Output the (X, Y) coordinate of the center of the cell containing the given text.  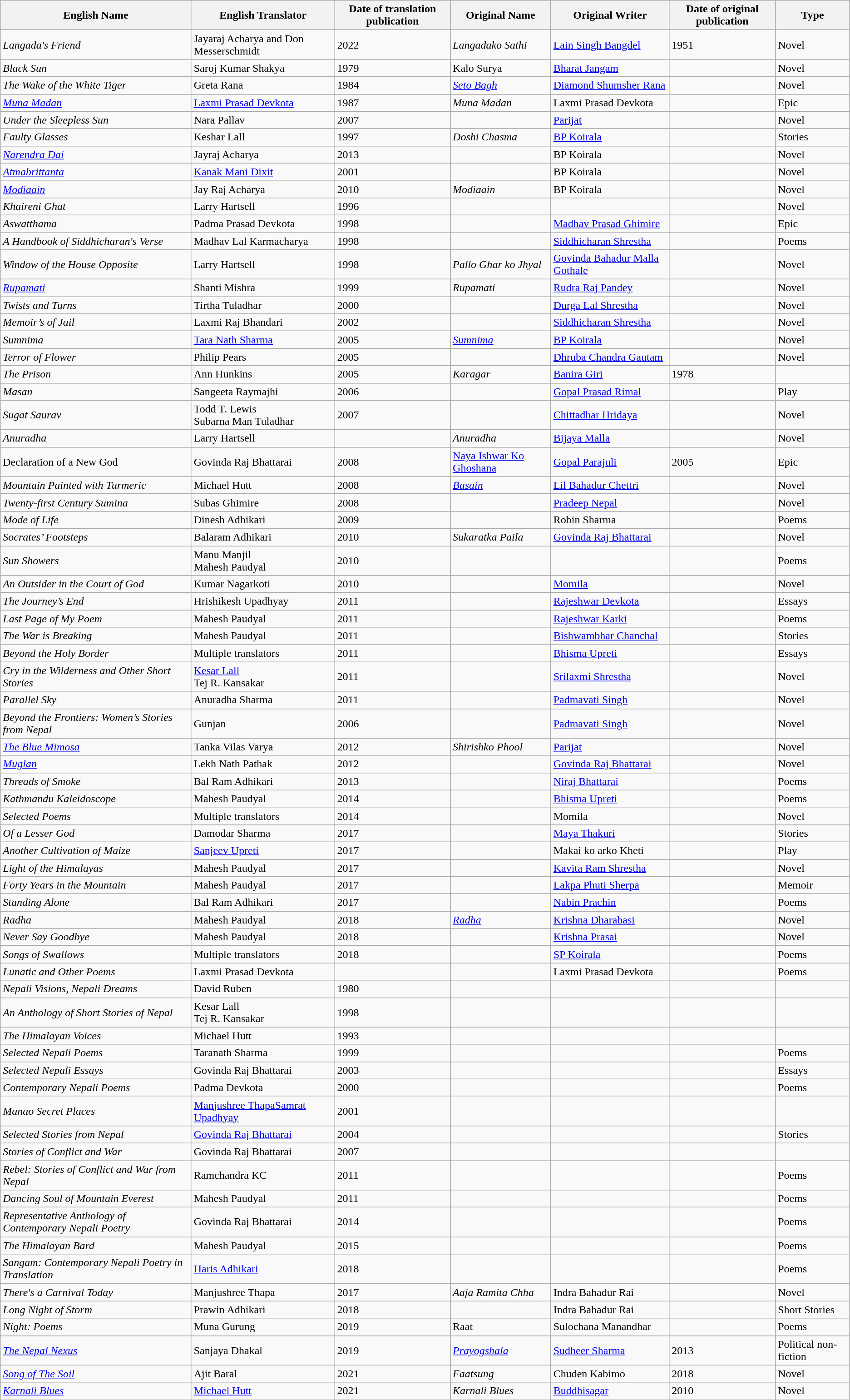
Sanjaya Dhakal (263, 1350)
Of a Lesser God (96, 833)
Kumar Nagarkoti (263, 584)
Diamond Shumsher Rana (610, 85)
Anuradha Sharma (263, 700)
Lil Bahadur Chettri (610, 485)
Saroj Kumar Shakya (263, 68)
2009 (392, 520)
Krishna Dharabasi (610, 920)
Memoir (813, 885)
Maya Thakuri (610, 833)
Sangeeta Raymajhi (263, 392)
1993 (392, 1036)
Bishwambhar Chanchal (610, 636)
Krishna Prasai (610, 937)
2003 (392, 1070)
Jayaraj Acharya and Don Messerschmidt (263, 45)
David Ruben (263, 989)
The Wake of the White Tiger (96, 85)
Langada's Friend (96, 45)
1984 (392, 85)
Naya Ishwar Ko Ghoshana (501, 462)
An Anthology of Short Stories of Nepal (96, 1012)
Gopal Parajuli (610, 462)
Socrates’ Footsteps (96, 537)
Aaja Ramita Chha (501, 1292)
Political non-fiction (813, 1350)
There's a Carnival Today (96, 1292)
Narendra Dai (96, 154)
Laxmi Raj Bhandari (263, 323)
Sukaratka Paila (501, 537)
Todd T. LewisSubarna Man Tuladhar (263, 415)
Chittadhar Hridaya (610, 415)
Basain (501, 485)
Muna Gurung (263, 1327)
Manao Secret Places (96, 1111)
An Outsider in the Court of God (96, 584)
Parallel Sky (96, 700)
English Translator (263, 15)
Memoir’s of Jail (96, 323)
Govinda Bahadur Malla Gothale (610, 264)
Selected Nepali Poems (96, 1053)
Robin Sharma (610, 520)
English Name (96, 15)
Black Sun (96, 68)
Sudheer Sharma (610, 1350)
Lunatic and Other Poems (96, 972)
1951 (722, 45)
Dinesh Adhikari (263, 520)
Hrishikesh Upadhyay (263, 601)
The Blue Mimosa (96, 747)
Prayogshala (501, 1350)
1997 (392, 137)
Songs of Swallows (96, 954)
Faatsung (501, 1374)
2004 (392, 1134)
Lain Singh Bangdel (610, 45)
Subas Ghimire (263, 502)
A Handbook of Siddhicharan's Verse (96, 241)
Muglan (96, 764)
Another Cultivation of Maize (96, 850)
Selected Stories from Nepal (96, 1134)
Kanak Mani Dixit (263, 172)
Pradeep Nepal (610, 502)
Ajit Baral (263, 1374)
Padma Devkota (263, 1087)
2015 (392, 1246)
Niraj Bhattarai (610, 781)
Short Stories (813, 1310)
Stories of Conflict and War (96, 1152)
The Himalayan Voices (96, 1036)
Chuden Kabimo (610, 1374)
Raat (501, 1327)
Contemporary Nepali Poems (96, 1087)
Selected Nepali Essays (96, 1070)
Philip Pears (263, 357)
Original Name (501, 15)
Twists and Turns (96, 305)
Under the Sleepless Sun (96, 120)
1996 (392, 206)
Dancing Soul of Mountain Everest (96, 1199)
The Prison (96, 374)
Manu ManjilMahesh Paudyal (263, 561)
SP Koirala (610, 954)
The Himalayan Bard (96, 1246)
Rudra Raj Pandey (610, 288)
Shanti Mishra (263, 288)
Banira Giri (610, 374)
Manjushree ThapaSamrat Upadhyay (263, 1111)
Damodar Sharma (263, 833)
Song of The Soil (96, 1374)
Sulochana Manandhar (610, 1327)
Madhav Lal Karmacharya (263, 241)
Shirishko Phool (501, 747)
Terror of Flower (96, 357)
Long Night of Storm (96, 1310)
Threads of Smoke (96, 781)
2002 (392, 323)
Date of original publication (722, 15)
Masan (96, 392)
Tara Nath Sharma (263, 340)
Greta Rana (263, 85)
Rajeshwar Karki (610, 619)
Tirtha Tuladhar (263, 305)
Doshi Chasma (501, 137)
The War is Breaking (96, 636)
Never Say Goodbye (96, 937)
Type (813, 15)
1978 (722, 374)
Nepali Visions, Nepali Dreams (96, 989)
Bijaya Malla (610, 438)
Window of the House Opposite (96, 264)
Makai ko arko Kheti (610, 850)
Twenty-first Century Sumina (96, 502)
Kalo Surya (501, 68)
1980 (392, 989)
Nabin Prachin (610, 903)
Dhruba Chandra Gautam (610, 357)
Rebel: Stories of Conflict and War from Nepal (96, 1175)
Mountain Painted with Turmeric (96, 485)
Light of the Himalayas (96, 868)
Beyond the Holy Border (96, 653)
Kathmandu Kaleidoscope (96, 799)
Selected Poems (96, 816)
Representative Anthology of Contemporary Nepali Poetry (96, 1222)
Ramchandra KC (263, 1175)
Nara Pallav (263, 120)
The Journey’s End (96, 601)
Keshar Lall (263, 137)
Bharat Jangam (610, 68)
Sugat Saurav (96, 415)
Taranath Sharma (263, 1053)
Pallo Ghar ko Jhyal (501, 264)
Atmabrittanta (96, 172)
Rajeshwar Devkota (610, 601)
1987 (392, 103)
Sangam: Contemporary Nepali Poetry in Translation (96, 1269)
Mode of Life (96, 520)
1979 (392, 68)
Original Writer (610, 15)
Sun Showers (96, 561)
Standing Alone (96, 903)
Ann Hunkins (263, 374)
Night: Poems (96, 1327)
Date of translation publication (392, 15)
Gopal Prasad Rimal (610, 392)
Lekh Nath Pathak (263, 764)
Srilaxmi Shrestha (610, 677)
Langadako Sathi (501, 45)
Beyond the Frontiers: Women’s Stories from Nepal (96, 723)
The Nepal Nexus (96, 1350)
Kavita Ram Shrestha (610, 868)
Jayraj Acharya (263, 154)
Cry in the Wilderness and Other Short Stories (96, 677)
Declaration of a New God (96, 462)
2022 (392, 45)
Lakpa Phuti Sherpa (610, 885)
Aswatthama (96, 223)
Faulty Glasses (96, 137)
Forty Years in the Mountain (96, 885)
Tanka Vilas Varya (263, 747)
Karagar (501, 374)
Khaireni Ghat (96, 206)
Buddhisagar (610, 1391)
Jay Raj Acharya (263, 189)
Madhav Prasad Ghimire (610, 223)
Durga Lal Shrestha (610, 305)
Sanjeev Upreti (263, 850)
Gunjan (263, 723)
Seto Bagh (501, 85)
Last Page of My Poem (96, 619)
Balaram Adhikari (263, 537)
Haris Adhikari (263, 1269)
Padma Prasad Devkota (263, 223)
Prawin Adhikari (263, 1310)
Manjushree Thapa (263, 1292)
